From the cell containing the given text, extract its center point as (X, Y) coordinate. 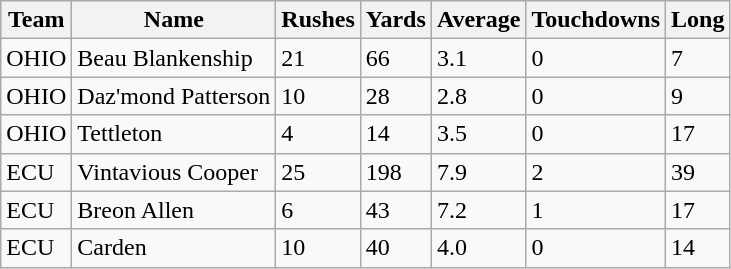
28 (396, 96)
Tettleton (174, 134)
25 (318, 172)
3.1 (478, 58)
7 (698, 58)
Name (174, 20)
Long (698, 20)
6 (318, 210)
Daz'mond Patterson (174, 96)
Touchdowns (596, 20)
Beau Blankenship (174, 58)
Rushes (318, 20)
3.5 (478, 134)
Breon Allen (174, 210)
4.0 (478, 248)
7.2 (478, 210)
198 (396, 172)
2 (596, 172)
1 (596, 210)
2.8 (478, 96)
40 (396, 248)
21 (318, 58)
4 (318, 134)
Carden (174, 248)
39 (698, 172)
Vintavious Cooper (174, 172)
Yards (396, 20)
7.9 (478, 172)
Average (478, 20)
66 (396, 58)
43 (396, 210)
Team (36, 20)
9 (698, 96)
